Pinpoint the cell where the given text exists, returning its (x, y) midpoint coordinate. 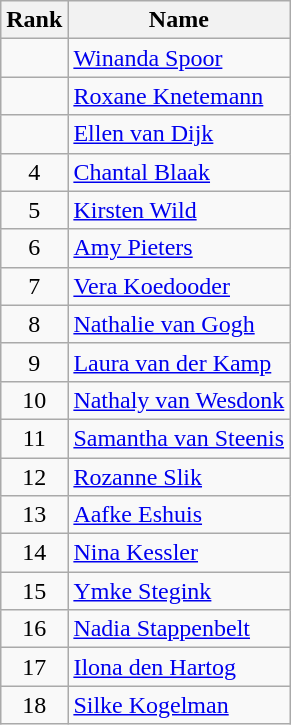
18 (34, 705)
Vera Koedooder (179, 286)
Winanda Spoor (179, 58)
4 (34, 172)
11 (34, 438)
7 (34, 286)
Kirsten Wild (179, 210)
Ymke Stegink (179, 591)
Name (179, 20)
9 (34, 362)
6 (34, 248)
Amy Pieters (179, 248)
Nathalie van Gogh (179, 324)
Silke Kogelman (179, 705)
16 (34, 629)
Ellen van Dijk (179, 134)
Roxane Knetemann (179, 96)
Aafke Eshuis (179, 515)
14 (34, 553)
Samantha van Steenis (179, 438)
Ilona den Hartog (179, 667)
Laura van der Kamp (179, 362)
Nathaly van Wesdonk (179, 400)
12 (34, 477)
Chantal Blaak (179, 172)
8 (34, 324)
15 (34, 591)
17 (34, 667)
10 (34, 400)
Rank (34, 20)
5 (34, 210)
Rozanne Slik (179, 477)
Nadia Stappenbelt (179, 629)
13 (34, 515)
Nina Kessler (179, 553)
